Scan for the cell matching the given text and deliver its [X, Y] coordinate at center. 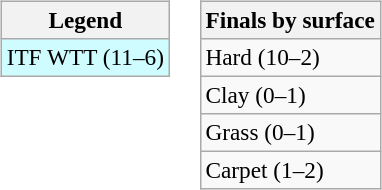
Clay (0–1) [290, 95]
Hard (10–2) [290, 57]
ITF WTT (11–6) [85, 57]
Finals by surface [290, 20]
Legend [85, 20]
Grass (0–1) [290, 133]
Carpet (1–2) [290, 171]
